Pinpoint the cell where the given text exists, returning its (X, Y) midpoint coordinate. 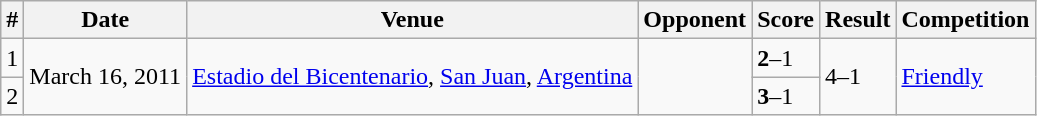
4–1 (858, 77)
Competition (966, 20)
# (12, 20)
Date (106, 20)
March 16, 2011 (106, 77)
Score (786, 20)
2–1 (786, 58)
Opponent (695, 20)
Friendly (966, 77)
3–1 (786, 96)
Result (858, 20)
1 (12, 58)
Venue (412, 20)
Estadio del Bicentenario, San Juan, Argentina (412, 77)
2 (12, 96)
